Find where the given text appears and provide that cell's center as (X, Y) coordinate. 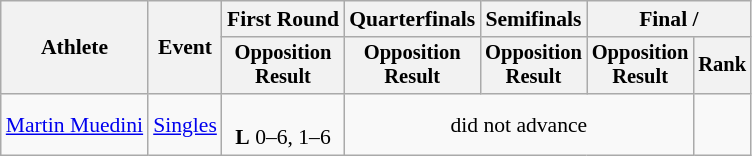
Rank (722, 66)
Final / (669, 19)
First Round (283, 19)
L 0–6, 1–6 (283, 124)
Quarterfinals (412, 19)
Semifinals (534, 19)
Athlete (74, 48)
did not advance (518, 124)
Singles (185, 124)
Martin Muedini (74, 124)
Event (185, 48)
